Pinpoint the cell where the given text exists, returning its [x, y] midpoint coordinate. 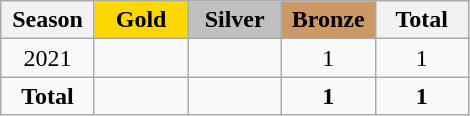
Bronze [328, 20]
Season [48, 20]
Silver [235, 20]
Gold [141, 20]
2021 [48, 58]
